For the text-containing cell, return its midpoint in [x, y] coordinate format. 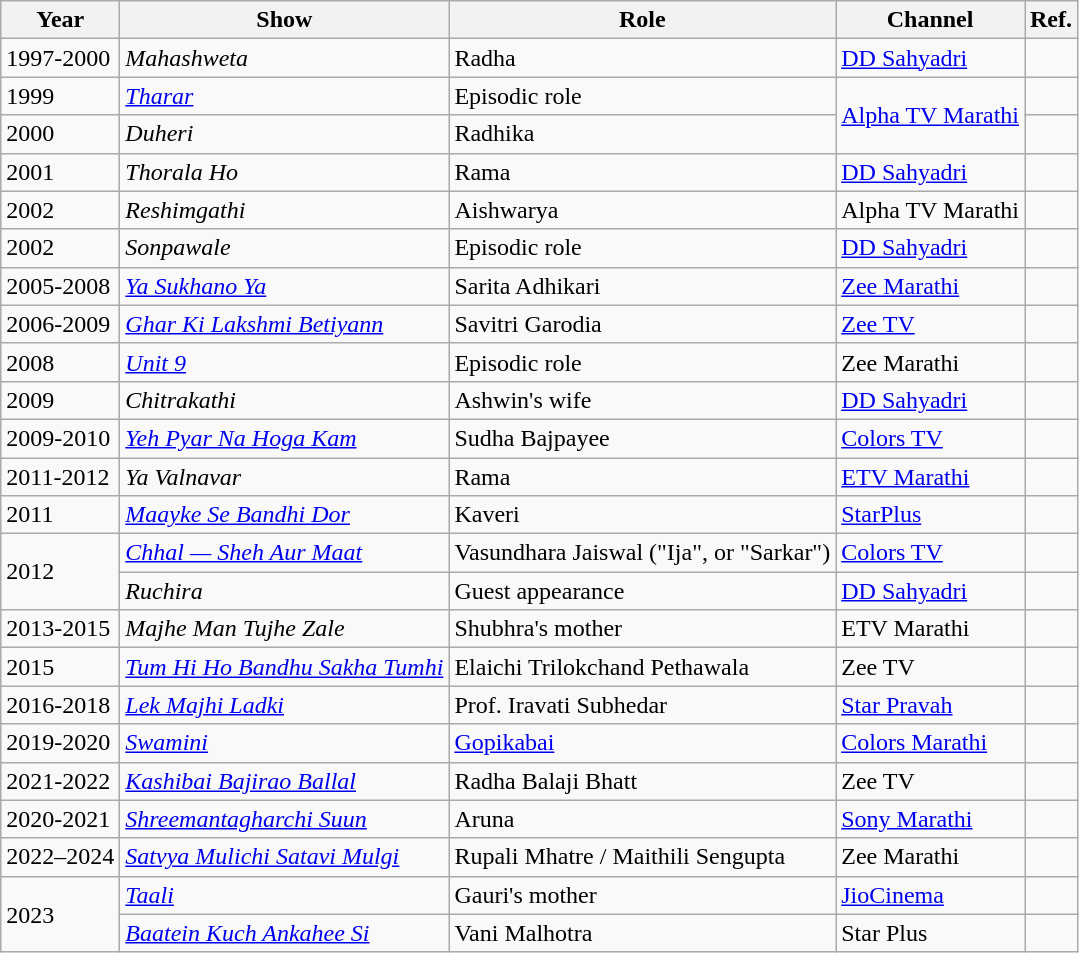
2022–2024 [60, 857]
2023 [60, 914]
2011-2012 [60, 477]
Rupali Mhatre / Maithili Sengupta [642, 857]
Reshimgathi [284, 210]
Thorala Ho [284, 172]
Sonpawale [284, 248]
2001 [60, 172]
Tharar [284, 96]
Taali [284, 895]
Ghar Ki Lakshmi Betiyann [284, 324]
Shreemantagharchi Suun [284, 819]
Sudha Bajpayee [642, 438]
Show [284, 20]
Duheri [284, 134]
2005-2008 [60, 286]
Yeh Pyar Na Hoga Kam [284, 438]
Vasundhara Jaiswal ("Ija", or "Sarkar") [642, 553]
Elaichi Trilokchand Pethawala [642, 667]
2020-2021 [60, 819]
Kashibai Bajirao Ballal [284, 781]
StarPlus [930, 515]
2000 [60, 134]
Star Pravah [930, 705]
Colors Marathi [930, 743]
Ruchira [284, 591]
2011 [60, 515]
Role [642, 20]
2016-2018 [60, 705]
2021-2022 [60, 781]
Maayke Se Bandhi Dor [284, 515]
2019-2020 [60, 743]
Sony Marathi [930, 819]
Chhal — Sheh Aur Maat [284, 553]
Guest appearance [642, 591]
Satvya Mulichi Satavi Mulgi [284, 857]
Year [60, 20]
Savitri Garodia [642, 324]
2008 [60, 362]
Chitrakathi [284, 400]
Sarita Adhikari [642, 286]
2006-2009 [60, 324]
Ya Sukhano Ya [284, 286]
Tum Hi Ho Bandhu Sakha Tumhi [284, 667]
Swamini [284, 743]
Gopikabai [642, 743]
Shubhra's mother [642, 629]
Aishwarya [642, 210]
Gauri's mother [642, 895]
Unit 9 [284, 362]
Ref. [1050, 20]
Radhika [642, 134]
1997-2000 [60, 58]
Vani Malhotra [642, 933]
2015 [60, 667]
Kaveri [642, 515]
JioCinema [930, 895]
Baatein Kuch Ankahee Si [284, 933]
Prof. Iravati Subhedar [642, 705]
Radha [642, 58]
Aruna [642, 819]
Majhe Man Tujhe Zale [284, 629]
Ya Valnavar [284, 477]
Lek Majhi Ladki [284, 705]
Channel [930, 20]
Ashwin's wife [642, 400]
Star Plus [930, 933]
2012 [60, 572]
2013-2015 [60, 629]
2009-2010 [60, 438]
1999 [60, 96]
Radha Balaji Bhatt [642, 781]
Mahashweta [284, 58]
2009 [60, 400]
